Detect which cell encompasses the target text, then output its (X, Y) center coordinate. 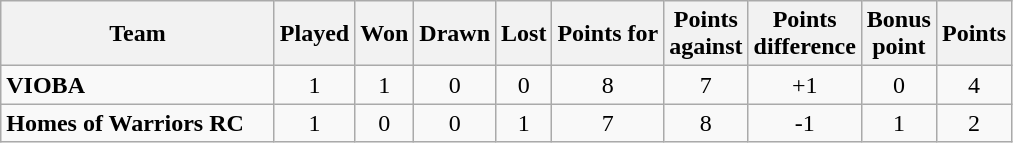
-1 (804, 123)
Pointsagainst (706, 34)
Bonuspoint (898, 34)
Team (138, 34)
Lost (524, 34)
4 (974, 85)
Homes of Warriors RC (138, 123)
Won (384, 34)
Points (974, 34)
2 (974, 123)
VIOBA (138, 85)
Points for (608, 34)
Drawn (455, 34)
Pointsdifference (804, 34)
+1 (804, 85)
Played (314, 34)
